Pinpoint the cell where the given text exists, returning its (x, y) midpoint coordinate. 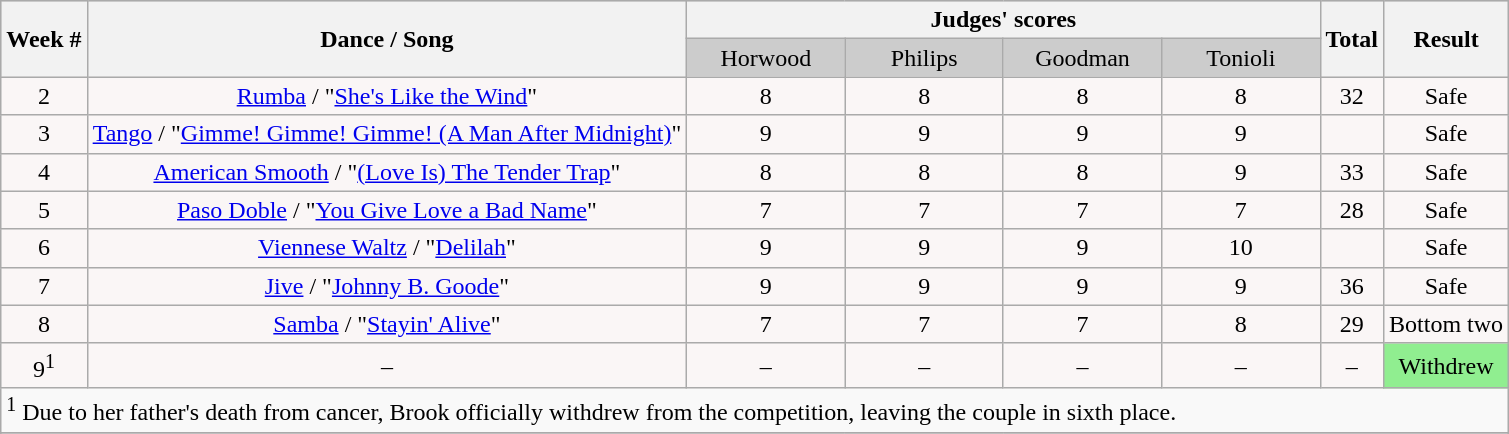
Withdrew (1446, 366)
Tonioli (1241, 58)
10 (1241, 248)
Result (1446, 39)
2 (44, 96)
American Smooth / "(Love Is) The Tender Trap" (387, 172)
Dance / Song (387, 39)
Horwood (766, 58)
1 Due to her father's death from cancer, Brook officially withdrew from the competition, leaving the couple in sixth place. (755, 410)
Judges' scores (1004, 20)
Bottom two (1446, 324)
Tango / "Gimme! Gimme! Gimme! (A Man After Midnight)" (387, 134)
Total (1352, 39)
Goodman (1082, 58)
91 (44, 366)
28 (1352, 210)
36 (1352, 286)
29 (1352, 324)
6 (44, 248)
Viennese Waltz / "Delilah" (387, 248)
3 (44, 134)
Week # (44, 39)
33 (1352, 172)
Rumba / "She's Like the Wind" (387, 96)
4 (44, 172)
5 (44, 210)
Paso Doble / "You Give Love a Bad Name" (387, 210)
32 (1352, 96)
Philips (924, 58)
Jive / "Johnny B. Goode" (387, 286)
Samba / "Stayin' Alive" (387, 324)
